For the text-containing cell, return its midpoint in (x, y) coordinate format. 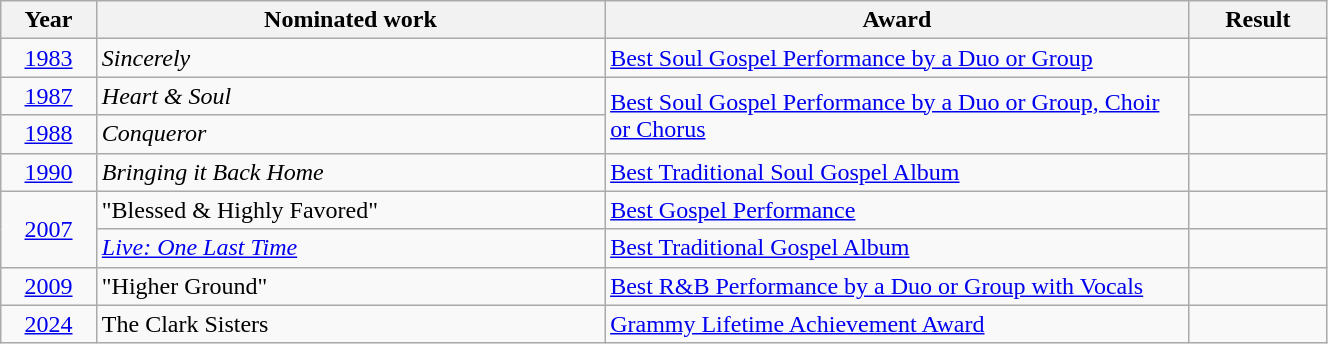
Nominated work (350, 20)
Award (898, 20)
Best Traditional Gospel Album (898, 248)
2024 (49, 324)
Bringing it Back Home (350, 172)
1983 (49, 58)
Best R&B Performance by a Duo or Group with Vocals (898, 286)
Sincerely (350, 58)
Result (1258, 20)
Best Soul Gospel Performance by a Duo or Group (898, 58)
2009 (49, 286)
Best Traditional Soul Gospel Album (898, 172)
Heart & Soul (350, 96)
1990 (49, 172)
Grammy Lifetime Achievement Award (898, 324)
Live: One Last Time (350, 248)
Year (49, 20)
Conqueror (350, 134)
1987 (49, 96)
Best Gospel Performance (898, 210)
2007 (49, 229)
Best Soul Gospel Performance by a Duo or Group, Choir or Chorus (898, 115)
The Clark Sisters (350, 324)
"Higher Ground" (350, 286)
"Blessed & Highly Favored" (350, 210)
1988 (49, 134)
